Detect which cell encompasses the target text, then output its (x, y) center coordinate. 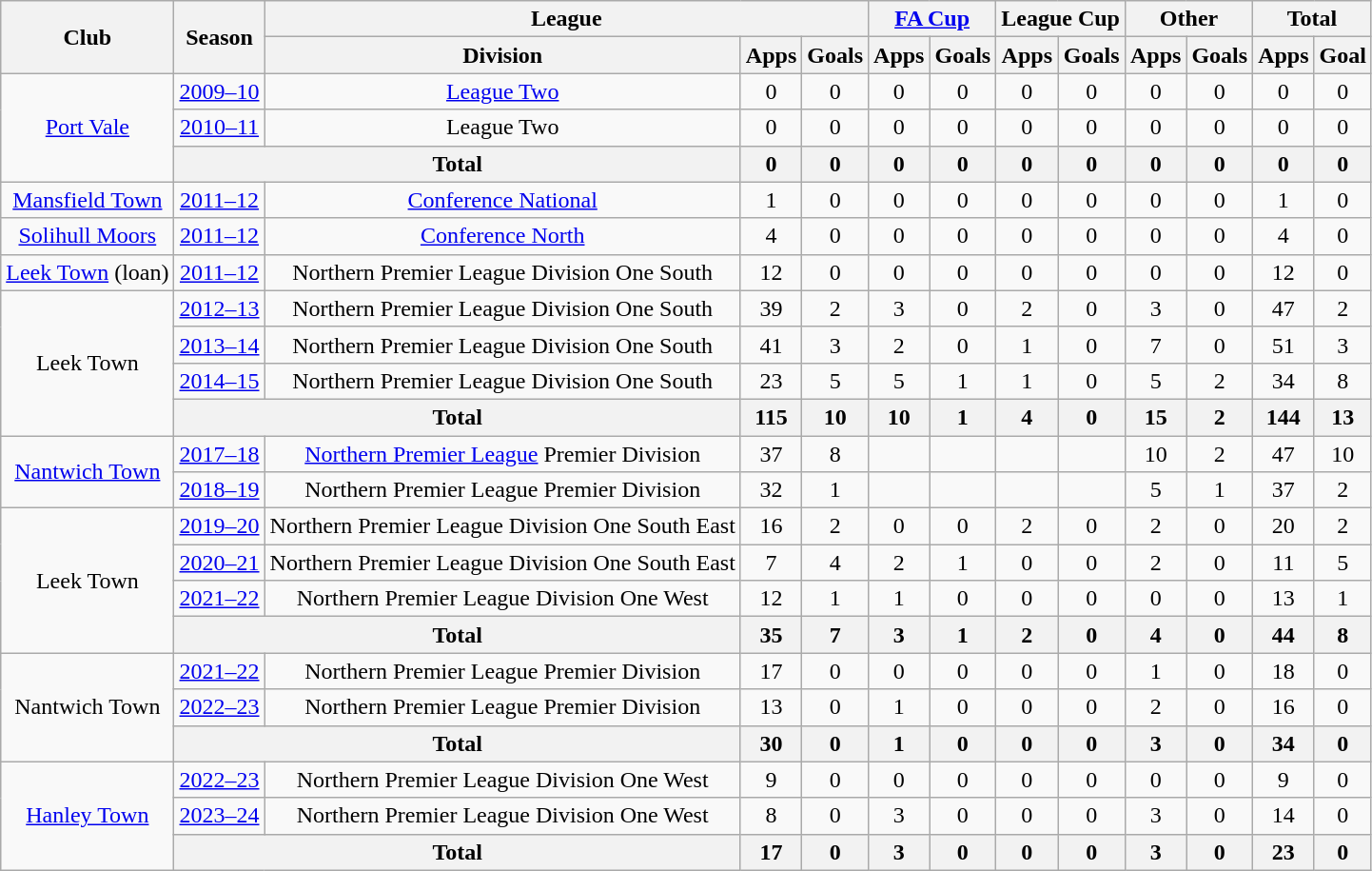
Conference North (502, 236)
League Cup (1061, 19)
FA Cup (932, 19)
2009–10 (219, 91)
41 (771, 345)
2013–14 (219, 345)
35 (771, 635)
39 (771, 308)
115 (771, 417)
Goal (1343, 55)
Conference National (502, 200)
144 (1284, 417)
Division (502, 55)
2010–11 (219, 128)
2017–18 (219, 454)
30 (771, 743)
2020–21 (219, 563)
Leek Town (loan) (88, 272)
Other (1188, 19)
51 (1284, 345)
2023–24 (219, 816)
18 (1284, 671)
15 (1155, 417)
Solihull Moors (88, 236)
2019–20 (219, 526)
20 (1284, 526)
2014–15 (219, 381)
Season (219, 37)
Mansfield Town (88, 200)
Port Vale (88, 128)
Club (88, 37)
11 (1284, 563)
League (566, 19)
14 (1284, 816)
Hanley Town (88, 816)
2012–13 (219, 308)
44 (1284, 635)
2018–19 (219, 490)
32 (771, 490)
